Return the (x, y) coordinate for the center point of the cell that contains the specified text.  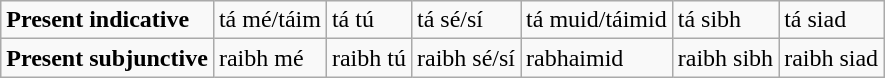
tá siad (832, 20)
raibh tú (368, 58)
raibh sibh (725, 58)
rabhaimid (597, 58)
tá sibh (725, 20)
tá sé/sí (466, 20)
raibh sé/sí (466, 58)
raibh siad (832, 58)
raibh mé (270, 58)
Present indicative (108, 20)
tá muid/táimid (597, 20)
tá mé/táim (270, 20)
Present subjunctive (108, 58)
tá tú (368, 20)
